Detect which cell encompasses the target text, then output its [x, y] center coordinate. 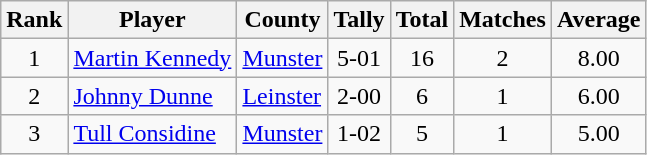
Rank [34, 20]
5.00 [598, 134]
8.00 [598, 58]
3 [34, 134]
Johnny Dunne [152, 96]
2-00 [359, 96]
Leinster [282, 96]
5-01 [359, 58]
Martin Kennedy [152, 58]
6 [422, 96]
County [282, 20]
16 [422, 58]
Average [598, 20]
Total [422, 20]
Matches [503, 20]
Tull Considine [152, 134]
6.00 [598, 96]
Player [152, 20]
1-02 [359, 134]
5 [422, 134]
Tally [359, 20]
